Capture the cell that displays the provided text and extract its [x, y] central coordinate. 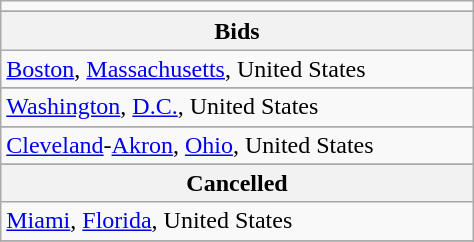
Bids [237, 31]
Miami, Florida, United States [237, 221]
Cleveland-Akron, Ohio, United States [237, 145]
Cancelled [237, 183]
Boston, Massachusetts, United States [237, 69]
Washington, D.C., United States [237, 107]
